Provide the [X, Y] coordinate of the cell's center where the given text is located.  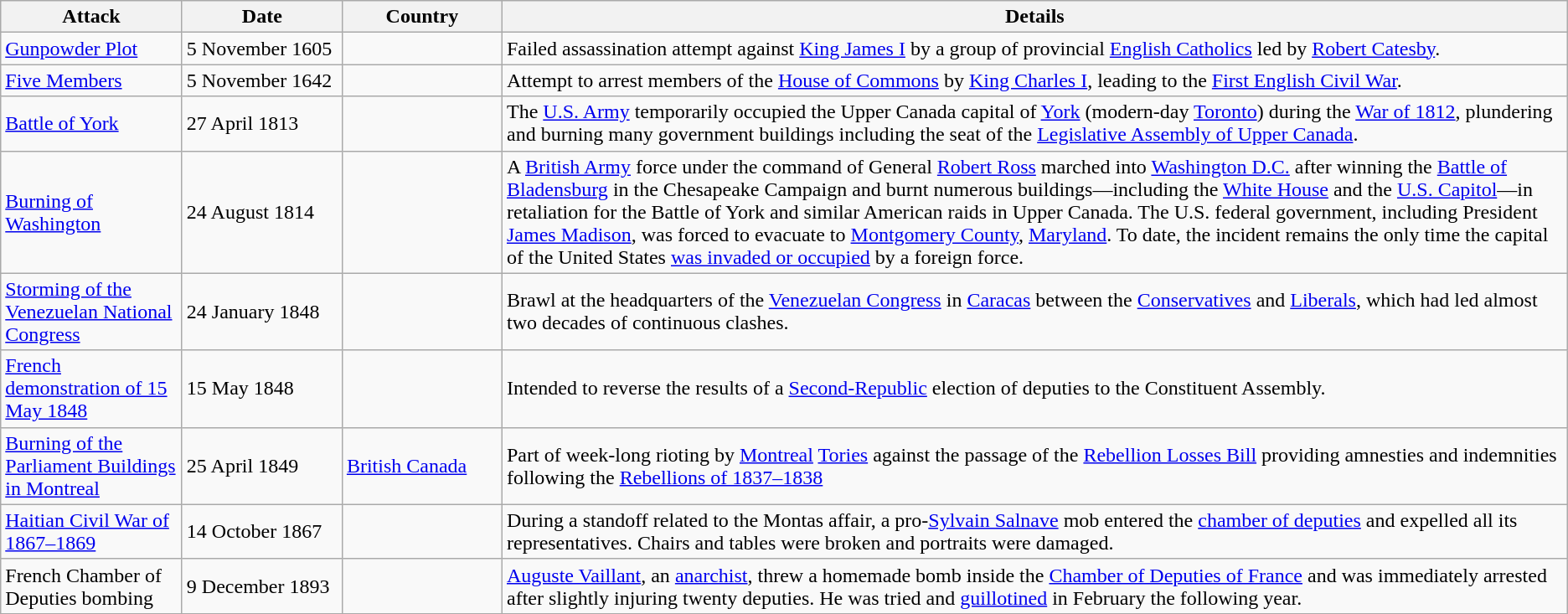
5 November 1642 [261, 80]
French Chamber of Deputies bombing [92, 586]
Date [261, 17]
14 October 1867 [261, 531]
British Canada [422, 466]
24 January 1848 [261, 312]
Five Members [92, 80]
9 December 1893 [261, 586]
25 April 1849 [261, 466]
27 April 1813 [261, 124]
24 August 1814 [261, 212]
Storming of the Venezuelan National Congress [92, 312]
Battle of York [92, 124]
Burning of the Parliament Buildings in Montreal [92, 466]
Attack [92, 17]
15 May 1848 [261, 389]
Attempt to arrest members of the House of Commons by King Charles I, leading to the First English Civil War. [1034, 80]
Gunpowder Plot [92, 49]
Intended to reverse the results of a Second-Republic election of deputies to the Constituent Assembly. [1034, 389]
Failed assassination attempt against King James I by a group of provincial English Catholics led by Robert Catesby. [1034, 49]
French demonstration of 15 May 1848 [92, 389]
Burning of Washington [92, 212]
5 November 1605 [261, 49]
Details [1034, 17]
Haitian Civil War of 1867–1869 [92, 531]
Country [422, 17]
